Locate the cell with the specified text and output its [X, Y] center coordinate. 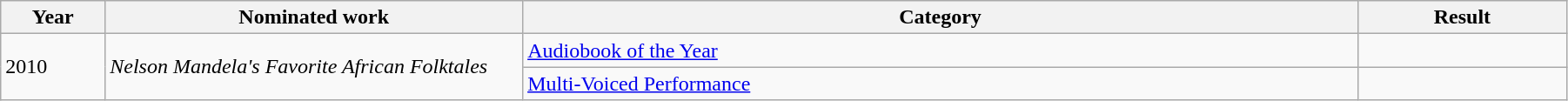
Nelson Mandela's Favorite African Folktales [314, 67]
Category [941, 17]
Multi-Voiced Performance [941, 84]
2010 [53, 67]
Result [1462, 17]
Nominated work [314, 17]
Year [53, 17]
Audiobook of the Year [941, 50]
